Scan for the cell matching the given text and deliver its [x, y] coordinate at center. 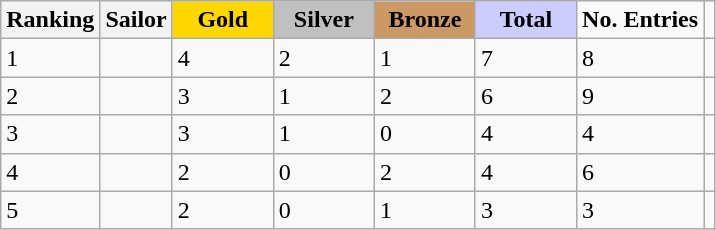
No. Entries [640, 20]
8 [640, 58]
9 [640, 96]
Bronze [424, 20]
Total [526, 20]
Sailor [136, 20]
Ranking [50, 20]
Silver [324, 20]
5 [50, 210]
Gold [222, 20]
7 [526, 58]
